From the cell containing the given text, extract its center point as (x, y) coordinate. 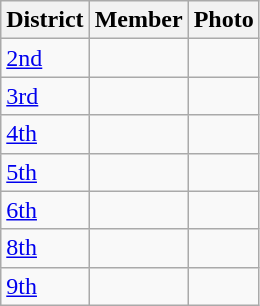
5th (45, 172)
6th (45, 210)
District (45, 20)
2nd (45, 58)
Member (138, 20)
8th (45, 248)
9th (45, 286)
4th (45, 134)
3rd (45, 96)
Photo (224, 20)
